Pinpoint the cell where the given text exists, returning its (x, y) midpoint coordinate. 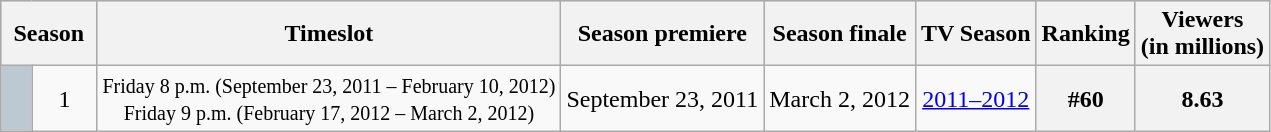
TV Season (976, 34)
2011–2012 (976, 98)
Friday 8 p.m. (September 23, 2011 – February 10, 2012)Friday 9 p.m. (February 17, 2012 – March 2, 2012) (329, 98)
1 (64, 98)
#60 (1086, 98)
Season premiere (662, 34)
March 2, 2012 (840, 98)
Ranking (1086, 34)
September 23, 2011 (662, 98)
Viewers(in millions) (1202, 34)
8.63 (1202, 98)
Timeslot (329, 34)
Season (49, 34)
Season finale (840, 34)
